Extract the (X, Y) coordinate from the center of the cell holding the provided text.  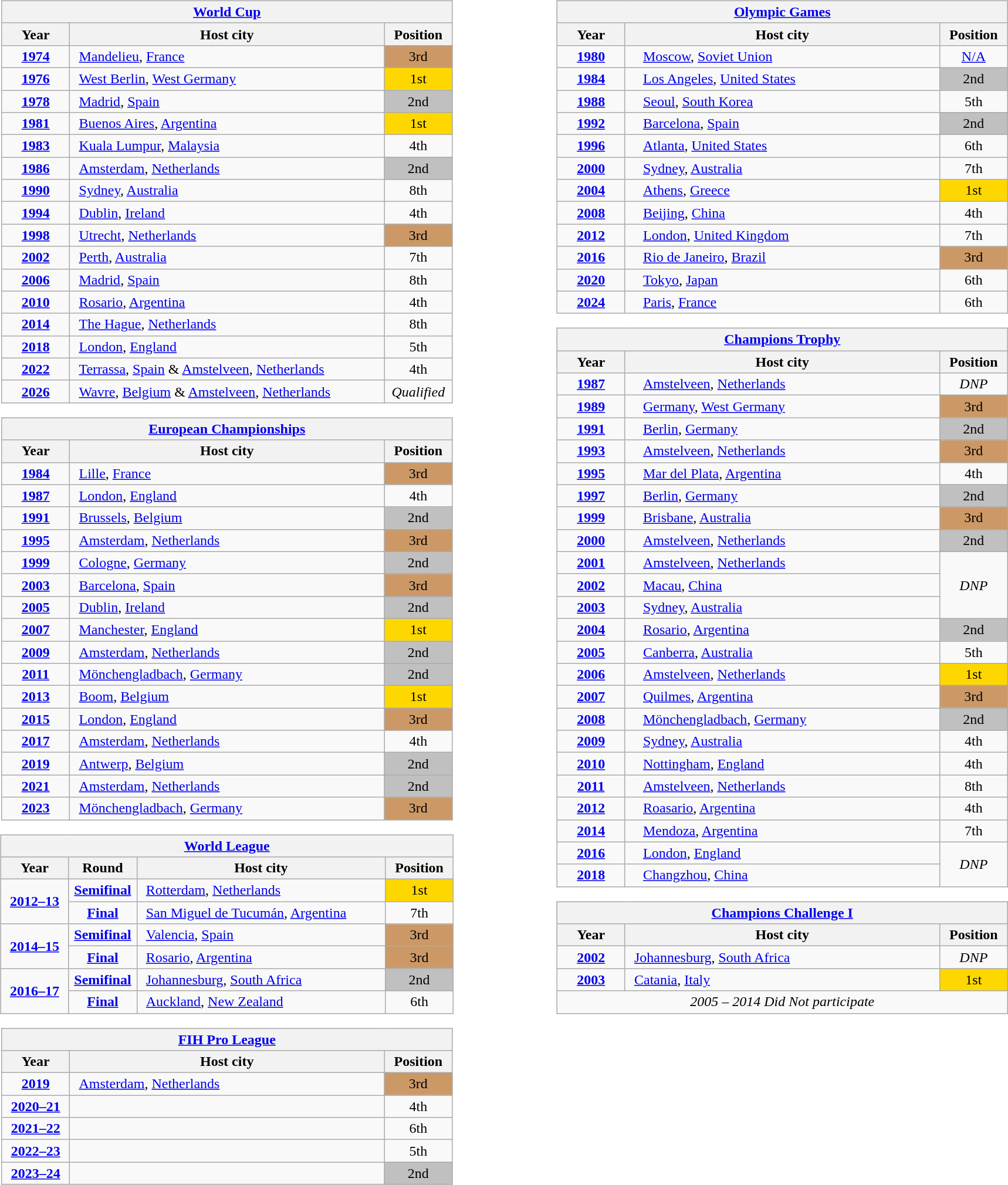
Quilmes, Argentina (782, 697)
Paris, France (782, 302)
Moscow, Soviet Union (782, 56)
Catania, Italy (782, 980)
The Hague, Netherlands (227, 324)
1992 (591, 124)
Mendoza, Argentina (782, 831)
Round (103, 868)
Qualified (418, 391)
Tokyo, Japan (782, 280)
1986 (36, 168)
Athens, Greece (782, 191)
Terrassa, Spain & Amstelveen, Netherlands (227, 369)
1996 (591, 146)
2016–17 (35, 991)
1974 (36, 56)
European Championships (227, 429)
2014–15 (35, 946)
2022 (36, 369)
Rio de Janeiro, Brazil (782, 258)
Champions Trophy (782, 340)
Nottingham, England (782, 764)
2012–13 (35, 902)
Seoul, South Korea (782, 101)
Boom, Belgium (227, 697)
2024 (591, 302)
2021–22 (36, 1129)
Utrecht, Netherlands (227, 235)
Changzhou, China (782, 875)
Germany, West Germany (782, 407)
Valencia, Spain (261, 935)
2022–23 (36, 1151)
Rotterdam, Netherlands (261, 891)
Kuala Lumpur, Malaysia (227, 146)
2026 (36, 391)
1983 (36, 146)
World Cup (227, 12)
Buenos Aires, Argentina (227, 124)
Atlanta, United States (782, 146)
West Berlin, West Germany (227, 79)
2005 – 2014 Did Not participate (782, 1002)
1988 (591, 101)
Mar del Plata, Argentina (782, 473)
London, United Kingdom (782, 235)
Champions Challenge I (782, 913)
Wavre, Belgium & Amstelveen, Netherlands (227, 391)
San Miguel de Tucumán, Argentina (261, 913)
2023 (36, 808)
1990 (36, 191)
1980 (591, 56)
Antwerp, Belgium (227, 764)
Beijing, China (782, 213)
Roasario, Argentina (782, 808)
Mandelieu, France (227, 56)
Brisbane, Australia (782, 518)
1989 (591, 407)
1997 (591, 496)
2013 (36, 697)
Los Angeles, United States (782, 79)
Cologne, Germany (227, 563)
Perth, Australia (227, 258)
Macau, China (782, 585)
Manchester, England (227, 629)
1993 (591, 451)
2023–24 (36, 1173)
Olympic Games (782, 12)
1994 (36, 213)
1998 (36, 235)
2020 (591, 280)
2017 (36, 742)
2021 (36, 786)
Auckland, New Zealand (261, 1002)
2015 (36, 719)
1978 (36, 101)
World League (227, 845)
2020–21 (36, 1106)
Brussels, Belgium (227, 518)
N/A (973, 56)
FIH Pro League (227, 1039)
2001 (591, 563)
1976 (36, 79)
Canberra, Australia (782, 652)
1981 (36, 124)
Lille, France (227, 473)
